Find where the given text appears and provide that cell's center as [x, y] coordinate. 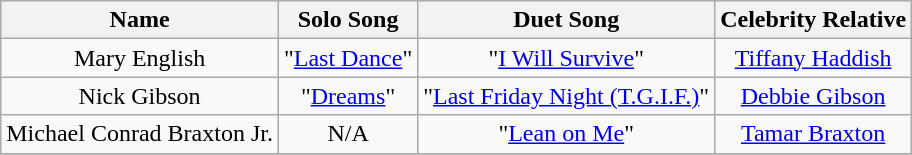
"Last Friday Night (T.G.I.F.)" [566, 96]
Duet Song [566, 20]
N/A [348, 134]
Nick Gibson [140, 96]
"I Will Survive" [566, 58]
Solo Song [348, 20]
Michael Conrad Braxton Jr. [140, 134]
Debbie Gibson [814, 96]
Tamar Braxton [814, 134]
"Last Dance" [348, 58]
Mary English [140, 58]
Name [140, 20]
"Dreams" [348, 96]
"Lean on Me" [566, 134]
Celebrity Relative [814, 20]
Tiffany Haddish [814, 58]
